Identify which cell holds the provided text, then report its [x, y] central coordinate. 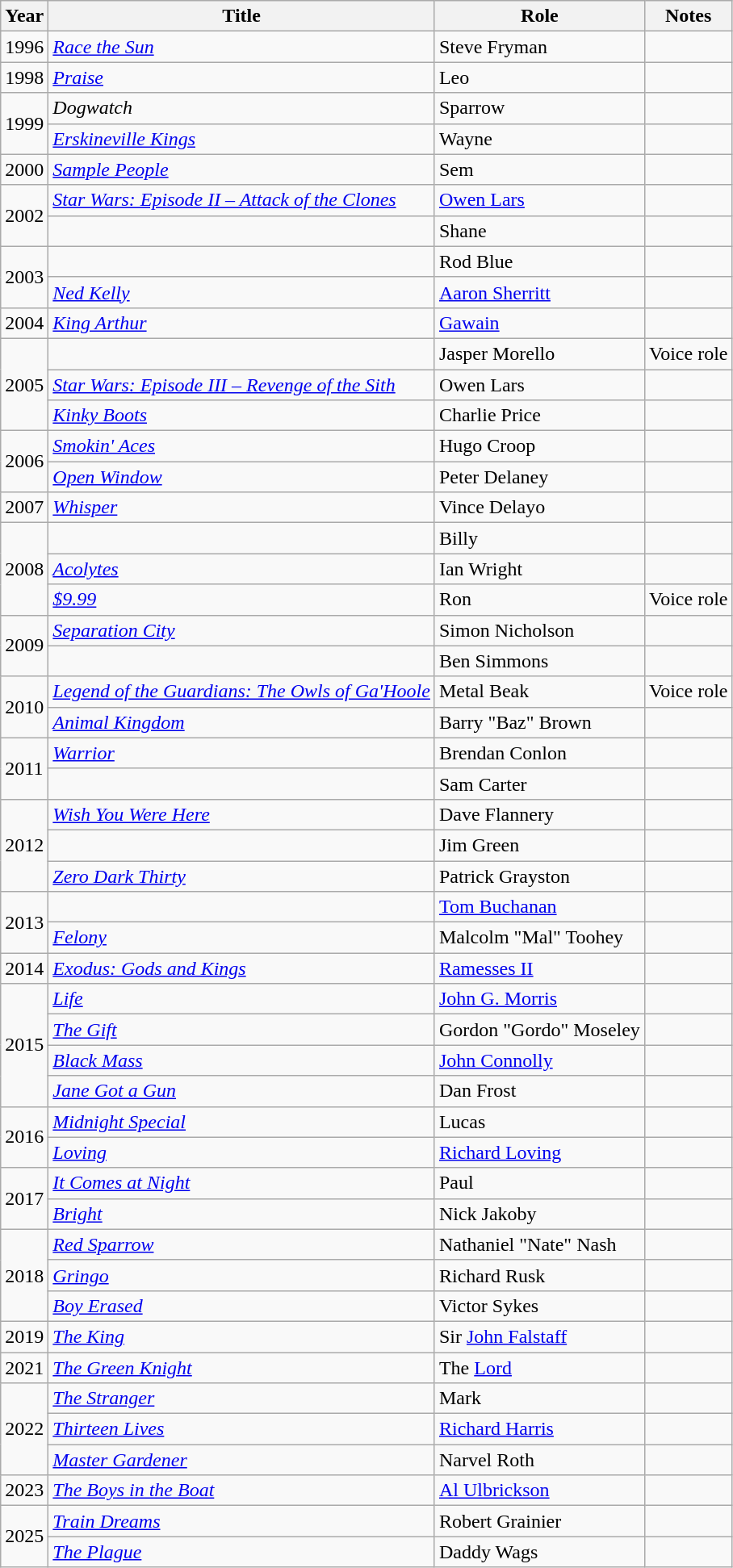
1999 [24, 123]
Vince Delayo [539, 508]
Brendan Conlon [539, 753]
Acolytes [242, 569]
2018 [24, 1275]
Wish You Were Here [242, 814]
Wayne [539, 139]
1998 [24, 77]
2005 [24, 384]
Sparrow [539, 108]
Hugo Croop [539, 446]
Steve Fryman [539, 47]
Role [539, 16]
Gawain [539, 323]
2007 [24, 508]
Praise [242, 77]
Tom Buchanan [539, 907]
Boy Erased [242, 1306]
Midnight Special [242, 1122]
Exodus: Gods and Kings [242, 968]
Gordon "Gordo" Moseley [539, 1030]
Shane [539, 231]
2013 [24, 922]
John Connolly [539, 1060]
2010 [24, 707]
The Boys in the Boat [242, 1491]
Race the Sun [242, 47]
2006 [24, 462]
Separation City [242, 630]
King Arthur [242, 323]
Master Gardener [242, 1460]
Richard Rusk [539, 1275]
Ron [539, 600]
Daddy Wags [539, 1552]
Simon Nicholson [539, 630]
Richard Harris [539, 1429]
The Gift [242, 1030]
Narvel Roth [539, 1460]
2017 [24, 1198]
Metal Beak [539, 692]
Nathaniel "Nate" Nash [539, 1244]
2000 [24, 169]
Black Mass [242, 1060]
Red Sparrow [242, 1244]
2011 [24, 768]
Rod Blue [539, 261]
2022 [24, 1429]
The King [242, 1336]
2012 [24, 845]
2016 [24, 1137]
Billy [539, 538]
Sam Carter [539, 784]
Thirteen Lives [242, 1429]
2003 [24, 277]
2025 [24, 1537]
Year [24, 16]
Richard Loving [539, 1152]
Notes [688, 16]
Aaron Sherritt [539, 292]
2014 [24, 968]
Dogwatch [242, 108]
Warrior [242, 753]
Open Window [242, 477]
Ned Kelly [242, 292]
Patrick Grayston [539, 876]
Robert Grainier [539, 1521]
Ben Simmons [539, 661]
$9.99 [242, 600]
2009 [24, 646]
Victor Sykes [539, 1306]
2019 [24, 1336]
1996 [24, 47]
Title [242, 16]
Loving [242, 1152]
Jim Green [539, 845]
Mark [539, 1399]
Jane Got a Gun [242, 1091]
2002 [24, 215]
Sample People [242, 169]
Smokin' Aces [242, 446]
Leo [539, 77]
Dave Flannery [539, 814]
The Stranger [242, 1399]
The Lord [539, 1368]
Barry "Baz" Brown [539, 722]
Sir John Falstaff [539, 1336]
Kinky Boots [242, 416]
Star Wars: Episode III – Revenge of the Sith [242, 385]
Charlie Price [539, 416]
Train Dreams [242, 1521]
It Comes at Night [242, 1183]
Gringo [242, 1275]
Legend of the Guardians: The Owls of Ga'Hoole [242, 692]
Peter Delaney [539, 477]
Lucas [539, 1122]
Animal Kingdom [242, 722]
Bright [242, 1214]
Ramesses II [539, 968]
The Plague [242, 1552]
Malcolm "Mal" Toohey [539, 938]
Nick Jakoby [539, 1214]
Dan Frost [539, 1091]
2021 [24, 1368]
Jasper Morello [539, 353]
2004 [24, 323]
Al Ulbrickson [539, 1491]
John G. Morris [539, 999]
Paul [539, 1183]
Star Wars: Episode II – Attack of the Clones [242, 200]
Life [242, 999]
2008 [24, 569]
Sem [539, 169]
2023 [24, 1491]
2015 [24, 1045]
The Green Knight [242, 1368]
Whisper [242, 508]
Erskineville Kings [242, 139]
Zero Dark Thirty [242, 876]
Ian Wright [539, 569]
Felony [242, 938]
